Provide the [X, Y] coordinate of the cell's center where the given text is located.  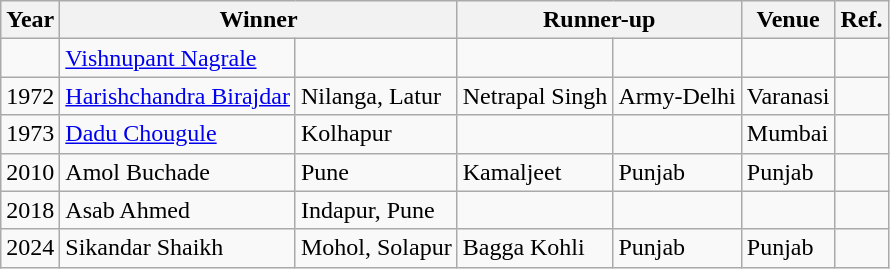
Netrapal Singh [535, 96]
1973 [30, 134]
Varanasi [788, 96]
Venue [788, 20]
2018 [30, 210]
Dadu Chougule [178, 134]
Mumbai [788, 134]
Vishnupant Nagrale [178, 58]
1972 [30, 96]
Winner [258, 20]
Harishchandra Birajdar [178, 96]
Army-Delhi [677, 96]
Sikandar Shaikh [178, 248]
2024 [30, 248]
2010 [30, 172]
Kamaljeet [535, 172]
Ref. [862, 20]
Nilanga, Latur [376, 96]
Indapur, Pune [376, 210]
Asab Ahmed [178, 210]
Runner-up [599, 20]
Pune [376, 172]
Bagga Kohli [535, 248]
Mohol, Solapur [376, 248]
Year [30, 20]
Amol Buchade [178, 172]
Kolhapur [376, 134]
